Capture the cell that displays the provided text and extract its [X, Y] central coordinate. 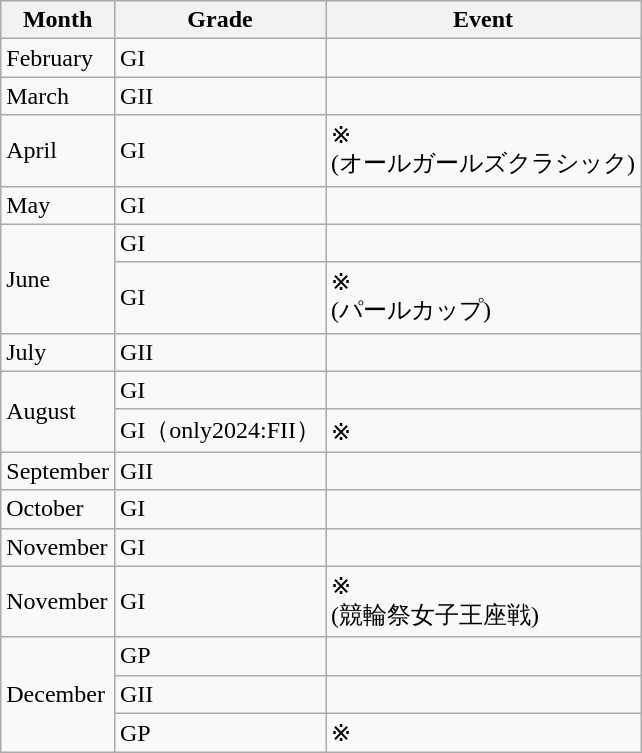
※(オールガールズクラシック) [484, 150]
December [58, 695]
March [58, 96]
September [58, 471]
August [58, 412]
Grade [220, 20]
February [58, 58]
Month [58, 20]
GI（only2024:FII） [220, 430]
June [58, 278]
July [58, 352]
May [58, 205]
Event [484, 20]
※(パールカップ) [484, 298]
April [58, 150]
October [58, 509]
※(競輪祭女子王座戦) [484, 602]
